Find where the given text appears and provide that cell's center as [x, y] coordinate. 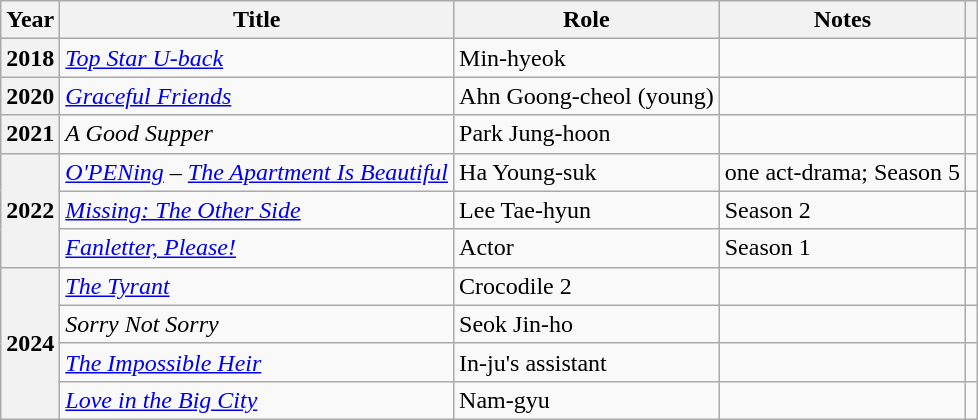
Role [587, 20]
Notes [842, 20]
Title [257, 20]
Missing: The Other Side [257, 210]
one act-drama; Season 5 [842, 172]
Ahn Goong-cheol (young) [587, 96]
The Tyrant [257, 286]
Top Star U-back [257, 58]
Actor [587, 248]
Crocodile 2 [587, 286]
Love in the Big City [257, 400]
Ha Young-suk [587, 172]
Graceful Friends [257, 96]
2022 [30, 210]
Min-hyeok [587, 58]
Year [30, 20]
Sorry Not Sorry [257, 324]
Nam-gyu [587, 400]
Lee Tae-hyun [587, 210]
Park Jung-hoon [587, 134]
2018 [30, 58]
In-ju's assistant [587, 362]
A Good Supper [257, 134]
Fanletter, Please! [257, 248]
Season 1 [842, 248]
Season 2 [842, 210]
O'PENing – The Apartment Is Beautiful [257, 172]
2020 [30, 96]
The Impossible Heir [257, 362]
2024 [30, 343]
2021 [30, 134]
Seok Jin-ho [587, 324]
